Locate the cell with the specified text and output its [x, y] center coordinate. 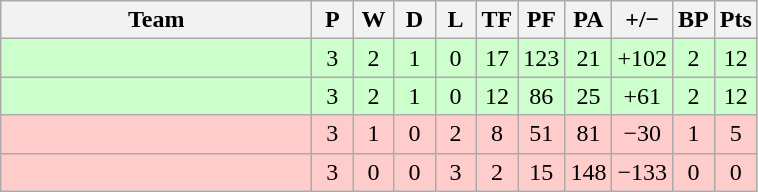
+102 [642, 58]
D [414, 20]
123 [542, 58]
Pts [736, 20]
−133 [642, 172]
PA [588, 20]
25 [588, 96]
21 [588, 58]
P [332, 20]
17 [497, 58]
+61 [642, 96]
51 [542, 134]
5 [736, 134]
L [456, 20]
BP [694, 20]
−30 [642, 134]
Team [156, 20]
148 [588, 172]
+/− [642, 20]
81 [588, 134]
15 [542, 172]
8 [497, 134]
TF [497, 20]
PF [542, 20]
86 [542, 96]
W [374, 20]
